Return (X, Y) of the center of cell containing provided text 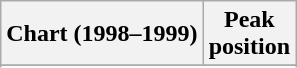
Chart (1998–1999) (102, 34)
Peakposition (249, 34)
